Find where the given text appears and provide that cell's center as [x, y] coordinate. 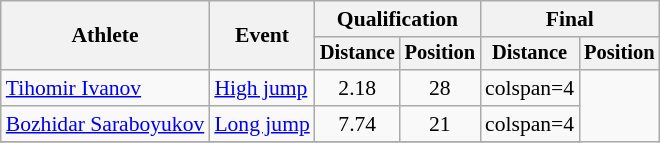
Event [262, 36]
High jump [262, 88]
Tihomir Ivanov [106, 88]
7.74 [358, 124]
Athlete [106, 36]
Bozhidar Saraboyukov [106, 124]
28 [440, 88]
21 [440, 124]
2.18 [358, 88]
Final [570, 19]
Qualification [398, 19]
Long jump [262, 124]
